Return the [x, y] coordinate for the center point of the cell that contains the specified text.  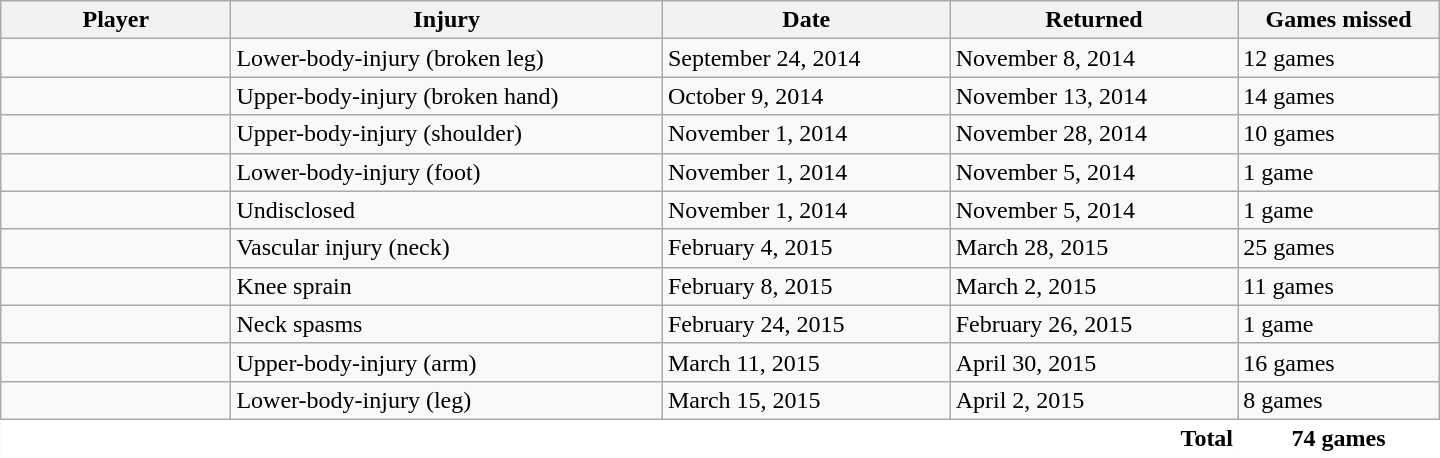
February 26, 2015 [1094, 324]
March 28, 2015 [1094, 248]
March 11, 2015 [806, 362]
November 8, 2014 [1094, 58]
Injury [447, 20]
14 games [1338, 96]
8 games [1338, 400]
October 9, 2014 [806, 96]
Games missed [1338, 20]
12 games [1338, 58]
Lower-body-injury (leg) [447, 400]
74 games [1338, 438]
Total [620, 438]
March 15, 2015 [806, 400]
25 games [1338, 248]
November 13, 2014 [1094, 96]
Upper-body-injury (arm) [447, 362]
Vascular injury (neck) [447, 248]
February 24, 2015 [806, 324]
10 games [1338, 134]
Player [116, 20]
April 2, 2015 [1094, 400]
November 28, 2014 [1094, 134]
April 30, 2015 [1094, 362]
Knee sprain [447, 286]
February 4, 2015 [806, 248]
Upper-body-injury (broken hand) [447, 96]
Returned [1094, 20]
11 games [1338, 286]
Upper-body-injury (shoulder) [447, 134]
March 2, 2015 [1094, 286]
Neck spasms [447, 324]
Undisclosed [447, 210]
Date [806, 20]
Lower-body-injury (broken leg) [447, 58]
September 24, 2014 [806, 58]
Lower-body-injury (foot) [447, 172]
16 games [1338, 362]
February 8, 2015 [806, 286]
